Identify which cell holds the provided text, then report its (x, y) central coordinate. 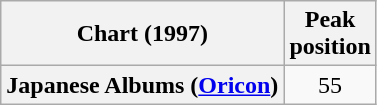
Japanese Albums (Oricon) (142, 85)
55 (330, 85)
Chart (1997) (142, 34)
Peakposition (330, 34)
